Identify which cell holds the provided text, then report its [x, y] central coordinate. 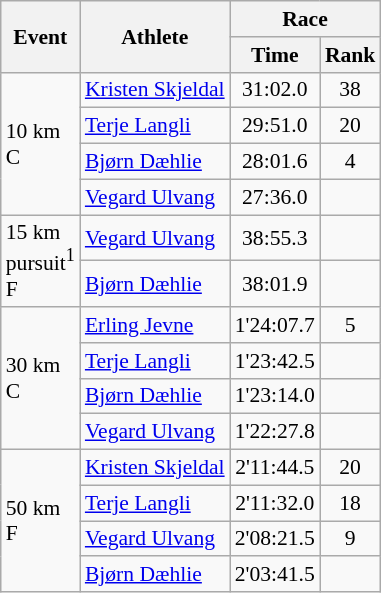
1'22:27.8 [275, 432]
Time [275, 55]
2'11:44.5 [275, 468]
50 km F [40, 521]
9 [350, 539]
38 [350, 90]
15 km pursuit1 F [40, 261]
10 km C [40, 143]
2'11:32.0 [275, 503]
Event [40, 36]
2'03:41.5 [275, 575]
27:36.0 [275, 197]
Athlete [155, 36]
5 [350, 325]
4 [350, 162]
2'08:21.5 [275, 539]
1'23:14.0 [275, 396]
Erling Jevne [155, 325]
Rank [350, 55]
31:02.0 [275, 90]
Race [306, 19]
28:01.6 [275, 162]
38:01.9 [275, 284]
1'24:07.7 [275, 325]
38:55.3 [275, 238]
1'23:42.5 [275, 361]
18 [350, 503]
29:51.0 [275, 126]
30 km C [40, 378]
